Capture the cell that displays the provided text and extract its (X, Y) central coordinate. 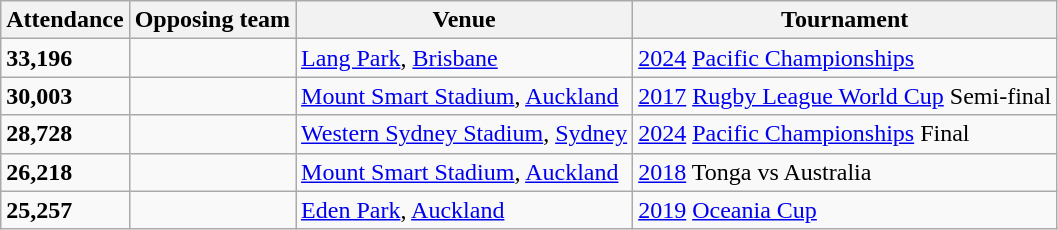
Venue (464, 20)
30,003 (65, 96)
33,196 (65, 58)
2024 Pacific Championships (845, 58)
25,257 (65, 210)
Eden Park, Auckland (464, 210)
Western Sydney Stadium, Sydney (464, 134)
Attendance (65, 20)
2024 Pacific Championships Final (845, 134)
2018 Tonga vs Australia (845, 172)
26,218 (65, 172)
Opposing team (212, 20)
28,728 (65, 134)
2019 Oceania Cup (845, 210)
Tournament (845, 20)
Lang Park, Brisbane (464, 58)
2017 Rugby League World Cup Semi-final (845, 96)
